From the cell containing the given text, extract its center point as [X, Y] coordinate. 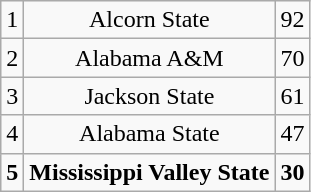
3 [12, 96]
Alcorn State [150, 20]
61 [292, 96]
92 [292, 20]
Mississippi Valley State [150, 172]
4 [12, 134]
2 [12, 58]
5 [12, 172]
30 [292, 172]
Alabama A&M [150, 58]
47 [292, 134]
1 [12, 20]
Alabama State [150, 134]
Jackson State [150, 96]
70 [292, 58]
